Pinpoint the cell where the given text exists, returning its (x, y) midpoint coordinate. 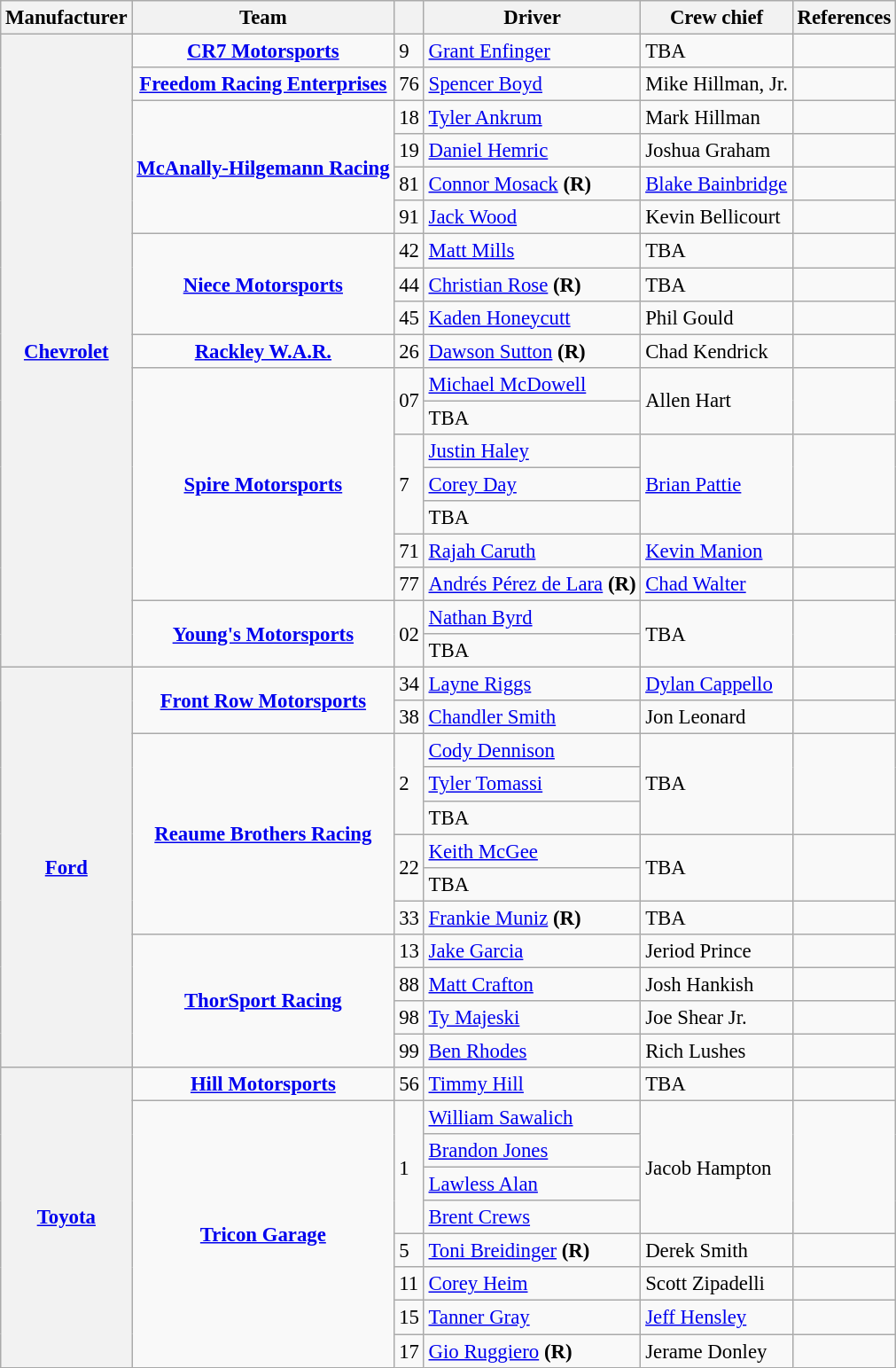
Jake Garcia (532, 951)
Corey Heim (532, 1285)
Grant Enfinger (532, 51)
2 (409, 784)
Spencer Boyd (532, 84)
76 (409, 84)
Manufacturer (66, 18)
Justin Haley (532, 451)
7 (409, 484)
42 (409, 251)
45 (409, 317)
Andrés Pérez de Lara (R) (532, 584)
Tyler Tomassi (532, 785)
44 (409, 285)
Ty Majeski (532, 1018)
Jerame Donley (716, 1351)
References (844, 18)
Blake Bainbridge (716, 184)
Dawson Sutton (R) (532, 351)
77 (409, 584)
Reaume Brothers Racing (263, 834)
Chandler Smith (532, 717)
5 (409, 1251)
Hill Motorsports (263, 1084)
Cody Dennison (532, 751)
Jeff Hensley (716, 1317)
Kaden Honeycutt (532, 317)
Keith McGee (532, 851)
Jeriod Prince (716, 951)
Front Row Motorsports (263, 700)
34 (409, 684)
26 (409, 351)
Brandon Jones (532, 1151)
Lawless Alan (532, 1184)
Christian Rose (R) (532, 285)
Jack Wood (532, 217)
Scott Zipadelli (716, 1285)
07 (409, 401)
Daniel Hemric (532, 151)
Tricon Garage (263, 1234)
Tanner Gray (532, 1317)
Spire Motorsports (263, 484)
Niece Motorsports (263, 284)
Allen Hart (716, 401)
15 (409, 1317)
Crew chief (716, 18)
Toni Breidinger (R) (532, 1251)
02 (409, 635)
88 (409, 984)
1 (409, 1168)
Joshua Graham (716, 151)
McAnally-Hilgemann Racing (263, 168)
Josh Hankish (716, 984)
Mike Hillman, Jr. (716, 84)
Matt Mills (532, 251)
Corey Day (532, 484)
Timmy Hill (532, 1084)
Nathan Byrd (532, 618)
Toyota (66, 1217)
Tyler Ankrum (532, 118)
Phil Gould (716, 317)
Jon Leonard (716, 717)
38 (409, 717)
Ford (66, 867)
Connor Mosack (R) (532, 184)
98 (409, 1018)
56 (409, 1084)
Rackley W.A.R. (263, 351)
91 (409, 217)
Dylan Cappello (716, 684)
Frankie Muniz (R) (532, 918)
71 (409, 551)
Gio Ruggiero (R) (532, 1351)
22 (409, 867)
81 (409, 184)
Matt Crafton (532, 984)
Michael McDowell (532, 384)
Joe Shear Jr. (716, 1018)
9 (409, 51)
Driver (532, 18)
Jacob Hampton (716, 1168)
Kevin Bellicourt (716, 217)
William Sawalich (532, 1118)
Team (263, 18)
19 (409, 151)
Derek Smith (716, 1251)
CR7 Motorsports (263, 51)
18 (409, 118)
Chad Walter (716, 584)
Rajah Caruth (532, 551)
33 (409, 918)
ThorSport Racing (263, 1001)
11 (409, 1285)
Ben Rhodes (532, 1051)
Brian Pattie (716, 484)
Mark Hillman (716, 118)
99 (409, 1051)
Chevrolet (66, 351)
Brent Crews (532, 1217)
Rich Lushes (716, 1051)
13 (409, 951)
17 (409, 1351)
Layne Riggs (532, 684)
Freedom Racing Enterprises (263, 84)
Young's Motorsports (263, 635)
Kevin Manion (716, 551)
Chad Kendrick (716, 351)
